Return (x, y) of the center of cell containing provided text 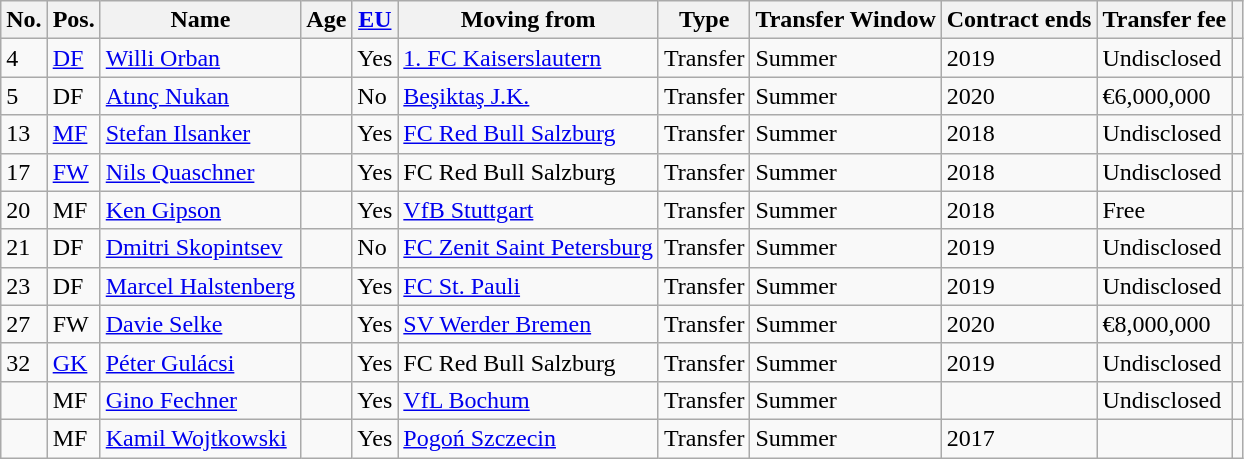
13 (24, 134)
20 (24, 210)
€8,000,000 (1164, 324)
FC Zenit Saint Petersburg (528, 248)
Moving from (528, 20)
Nils Quaschner (200, 172)
Name (200, 20)
Gino Fechner (200, 400)
27 (24, 324)
SV Werder Bremen (528, 324)
VfB Stuttgart (528, 210)
Type (704, 20)
Stefan Ilsanker (200, 134)
Transfer Window (846, 20)
1. FC Kaiserslautern (528, 58)
Pos. (74, 20)
Davie Selke (200, 324)
Marcel Halstenberg (200, 286)
No. (24, 20)
Contract ends (1019, 20)
Transfer fee (1164, 20)
23 (24, 286)
€6,000,000 (1164, 96)
FC St. Pauli (528, 286)
2017 (1019, 438)
Beşiktaş J.K. (528, 96)
17 (24, 172)
EU (375, 20)
32 (24, 362)
5 (24, 96)
Kamil Wojtkowski (200, 438)
Dmitri Skopintsev (200, 248)
Willi Orban (200, 58)
Pogoń Szczecin (528, 438)
Péter Gulácsi (200, 362)
GK (74, 362)
Free (1164, 210)
Age (326, 20)
VfL Bochum (528, 400)
Atınç Nukan (200, 96)
4 (24, 58)
Ken Gipson (200, 210)
21 (24, 248)
